Scan for the cell matching the given text and deliver its [x, y] coordinate at center. 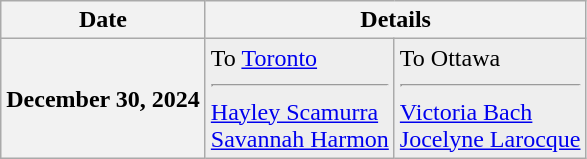
To OttawaVictoria BachJocelyne Larocque [490, 98]
Date [104, 20]
To TorontoHayley ScamurraSavannah Harmon [300, 98]
Details [396, 20]
December 30, 2024 [104, 98]
